Detect which cell encompasses the target text, then output its [X, Y] center coordinate. 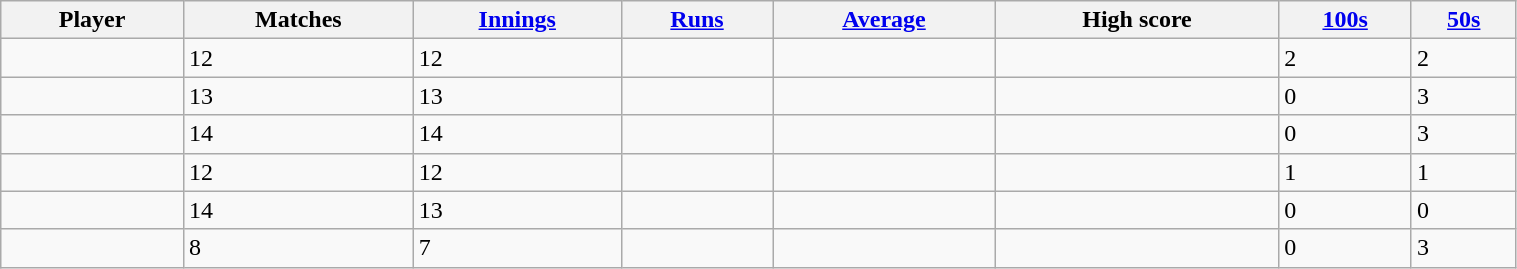
7 [517, 248]
100s [1346, 20]
Innings [517, 20]
50s [1464, 20]
Matches [298, 20]
Runs [697, 20]
8 [298, 248]
Average [884, 20]
High score [1137, 20]
Player [92, 20]
